For the text-containing cell, return its midpoint in (X, Y) coordinate format. 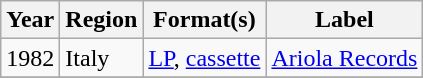
LP, cassette (204, 58)
Label (344, 20)
Format(s) (204, 20)
1982 (30, 58)
Region (102, 20)
Italy (102, 58)
Ariola Records (344, 58)
Year (30, 20)
